Detect which cell encompasses the target text, then output its (x, y) center coordinate. 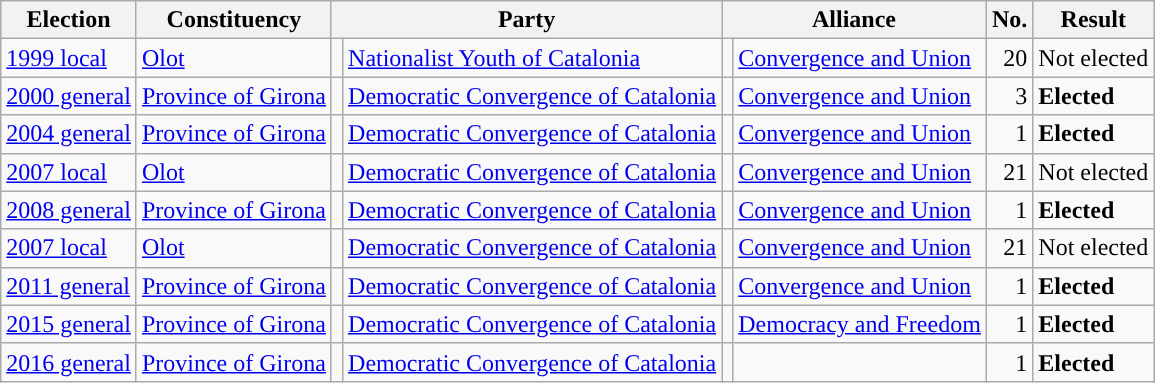
2015 general (69, 324)
2008 general (69, 210)
1999 local (69, 58)
20 (1009, 58)
Result (1094, 20)
2011 general (69, 286)
2000 general (69, 96)
2004 general (69, 134)
2016 general (69, 362)
Democracy and Freedom (860, 324)
Constituency (234, 20)
Election (69, 20)
Party (526, 20)
Nationalist Youth of Catalonia (532, 58)
No. (1009, 20)
Alliance (854, 20)
3 (1009, 96)
